Return [x, y] of the center of cell containing provided text 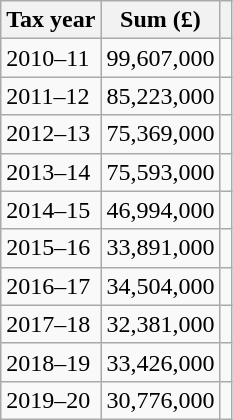
34,504,000 [160, 286]
75,369,000 [160, 134]
2014–15 [51, 210]
2016–17 [51, 286]
2011–12 [51, 96]
33,891,000 [160, 248]
30,776,000 [160, 400]
2019–20 [51, 400]
2013–14 [51, 172]
33,426,000 [160, 362]
Sum (£) [160, 20]
46,994,000 [160, 210]
Tax year [51, 20]
32,381,000 [160, 324]
2018–19 [51, 362]
2010–11 [51, 58]
99,607,000 [160, 58]
85,223,000 [160, 96]
2012–13 [51, 134]
75,593,000 [160, 172]
2015–16 [51, 248]
2017–18 [51, 324]
